Return (X, Y) of the center of cell containing provided text 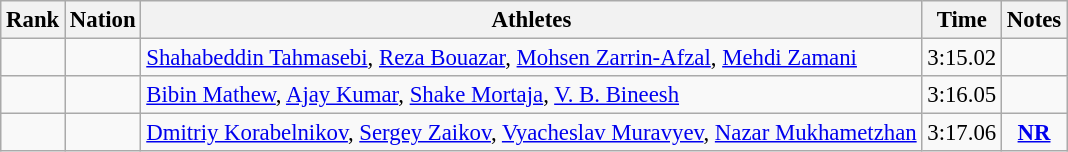
3:16.05 (962, 95)
Rank (33, 20)
3:17.06 (962, 133)
Nation (103, 20)
Dmitriy Korabelnikov, Sergey Zaikov, Vyacheslav Muravyev, Nazar Mukhametzhan (532, 133)
NR (1034, 133)
Bibin Mathew, Ajay Kumar, Shake Mortaja, V. B. Bineesh (532, 95)
3:15.02 (962, 58)
Notes (1034, 20)
Shahabeddin Tahmasebi, Reza Bouazar, Mohsen Zarrin-Afzal, Mehdi Zamani (532, 58)
Time (962, 20)
Athletes (532, 20)
